Determine the [x, y] coordinate at the center of the cell enclosing the given text.  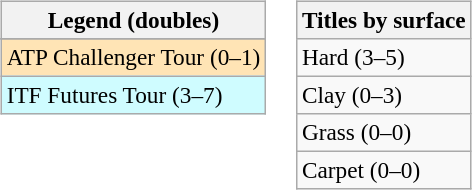
Clay (0–3) [384, 95]
Carpet (0–0) [384, 171]
Legend (doubles) [133, 20]
ITF Futures Tour (3–7) [133, 95]
Hard (3–5) [384, 57]
Titles by surface [384, 20]
Grass (0–0) [384, 133]
ATP Challenger Tour (0–1) [133, 57]
